Find where the given text appears and provide that cell's center as (X, Y) coordinate. 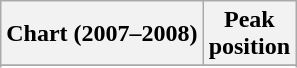
Peakposition (249, 34)
Chart (2007–2008) (102, 34)
